Return the [X, Y] coordinate for the center point of the cell that contains the specified text.  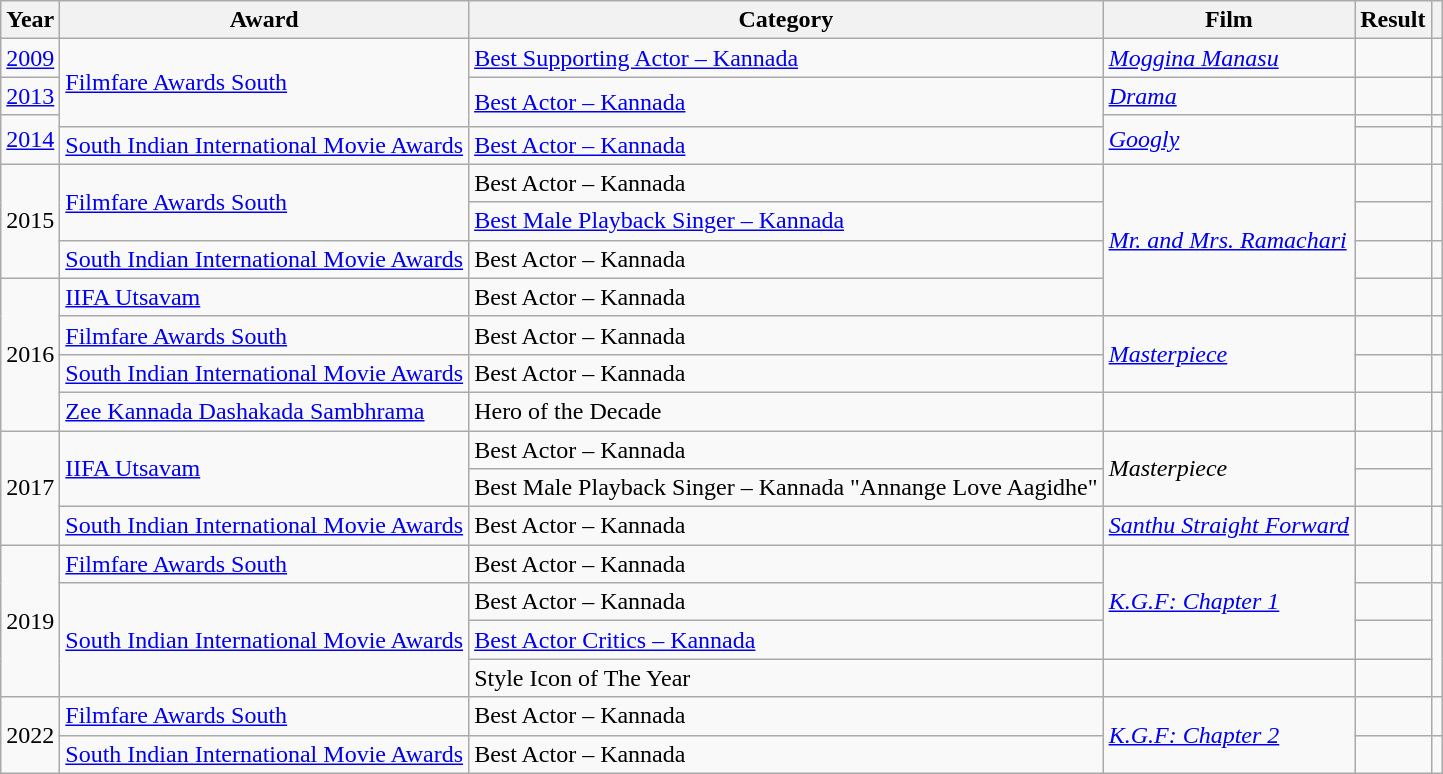
Best Male Playback Singer – Kannada "Annange Love Aagidhe" [786, 488]
Moggina Manasu [1229, 58]
Best Supporting Actor – Kannada [786, 58]
K.G.F: Chapter 2 [1229, 735]
Mr. and Mrs. Ramachari [1229, 240]
2022 [30, 735]
2015 [30, 221]
2009 [30, 58]
Award [264, 20]
2017 [30, 487]
Film [1229, 20]
Year [30, 20]
Best Actor Critics – Kannada [786, 640]
Hero of the Decade [786, 411]
Drama [1229, 96]
Googly [1229, 140]
Best Male Playback Singer – Kannada [786, 221]
2019 [30, 621]
Result [1393, 20]
Zee Kannada Dashakada Sambhrama [264, 411]
Santhu Straight Forward [1229, 526]
2013 [30, 96]
2016 [30, 354]
Category [786, 20]
K.G.F: Chapter 1 [1229, 602]
Style Icon of The Year [786, 678]
2014 [30, 140]
